Output the [x, y] coordinate of the center of the cell containing the given text.  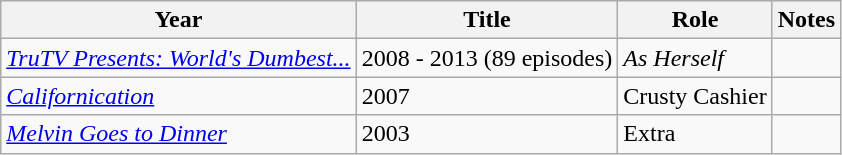
Role [695, 20]
2008 - 2013 (89 episodes) [487, 58]
Californication [178, 96]
Crusty Cashier [695, 96]
As Herself [695, 58]
TruTV Presents: World's Dumbest... [178, 58]
Extra [695, 134]
Year [178, 20]
Notes [806, 20]
Melvin Goes to Dinner [178, 134]
Title [487, 20]
2003 [487, 134]
2007 [487, 96]
